Locate the cell with the specified text and output its [X, Y] center coordinate. 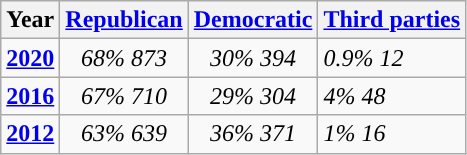
36% 371 [253, 134]
Democratic [253, 20]
4% 48 [392, 96]
1% 16 [392, 134]
Year [30, 20]
Republican [124, 20]
Third parties [392, 20]
2016 [30, 96]
63% 639 [124, 134]
68% 873 [124, 58]
30% 394 [253, 58]
0.9% 12 [392, 58]
2020 [30, 58]
29% 304 [253, 96]
67% 710 [124, 96]
2012 [30, 134]
